Capture the cell that displays the provided text and extract its [X, Y] central coordinate. 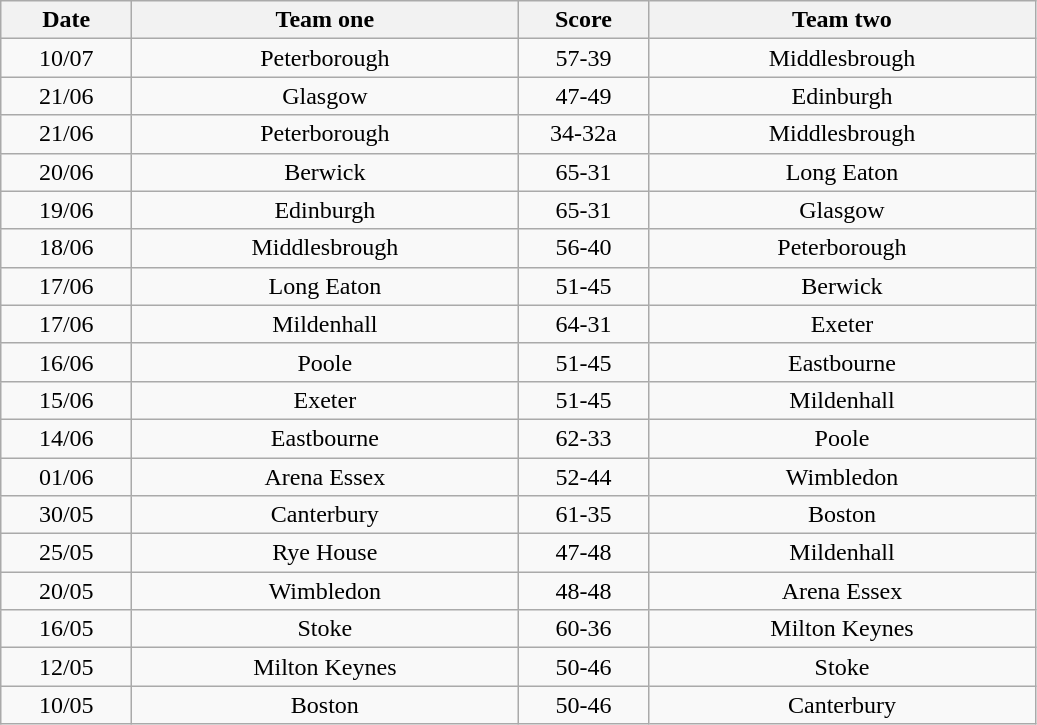
56-40 [584, 248]
16/05 [66, 629]
62-33 [584, 438]
Date [66, 20]
57-39 [584, 58]
10/07 [66, 58]
60-36 [584, 629]
15/06 [66, 400]
64-31 [584, 324]
Team one [325, 20]
47-49 [584, 96]
47-48 [584, 553]
52-44 [584, 477]
30/05 [66, 515]
20/05 [66, 591]
61-35 [584, 515]
19/06 [66, 210]
Rye House [325, 553]
25/05 [66, 553]
34-32a [584, 134]
12/05 [66, 667]
16/06 [66, 362]
10/05 [66, 705]
18/06 [66, 248]
14/06 [66, 438]
20/06 [66, 172]
Score [584, 20]
Team two [842, 20]
48-48 [584, 591]
01/06 [66, 477]
